Locate the cell with the specified text and output its [X, Y] center coordinate. 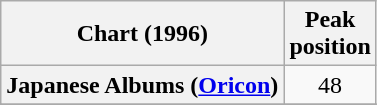
Peakposition [330, 34]
Japanese Albums (Oricon) [142, 85]
48 [330, 85]
Chart (1996) [142, 34]
